Return [x, y] of the center of cell containing provided text 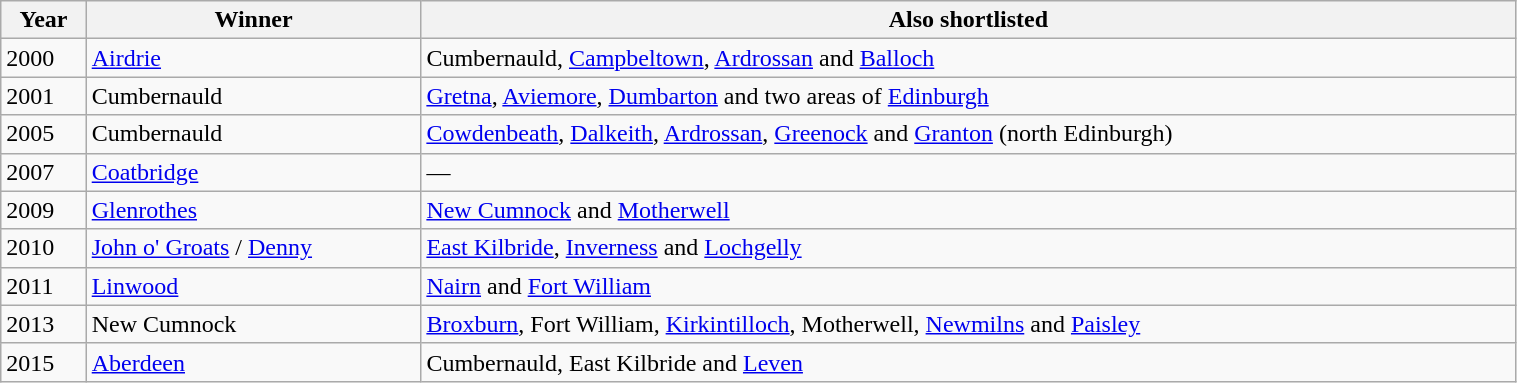
2005 [44, 134]
Year [44, 20]
2011 [44, 286]
Aberdeen [254, 362]
Nairn and Fort William [968, 286]
Gretna, Aviemore, Dumbarton and two areas of Edinburgh [968, 96]
Winner [254, 20]
Cumbernauld, East Kilbride and Leven [968, 362]
Also shortlisted [968, 20]
John o' Groats / Denny [254, 248]
Cowdenbeath, Dalkeith, Ardrossan, Greenock and Granton (north Edinburgh) [968, 134]
Linwood [254, 286]
2013 [44, 324]
Coatbridge [254, 172]
Glenrothes [254, 210]
New Cumnock and Motherwell [968, 210]
2009 [44, 210]
2000 [44, 58]
New Cumnock [254, 324]
2007 [44, 172]
— [968, 172]
2015 [44, 362]
Broxburn, Fort William, Kirkintilloch, Motherwell, Newmilns and Paisley [968, 324]
Airdrie [254, 58]
2001 [44, 96]
Cumbernauld, Campbeltown, Ardrossan and Balloch [968, 58]
2010 [44, 248]
East Kilbride, Inverness and Lochgelly [968, 248]
